Determine the [X, Y] coordinate at the center of the cell enclosing the given text.  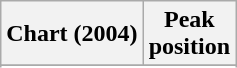
Chart (2004) [72, 34]
Peakposition [189, 34]
